Provide the (x, y) coordinate of the cell's center where the given text is located.  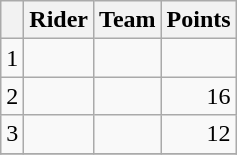
2 (12, 96)
12 (198, 134)
16 (198, 96)
3 (12, 134)
Rider (59, 20)
1 (12, 58)
Team (128, 20)
Points (198, 20)
